Detect which cell encompasses the target text, then output its (X, Y) center coordinate. 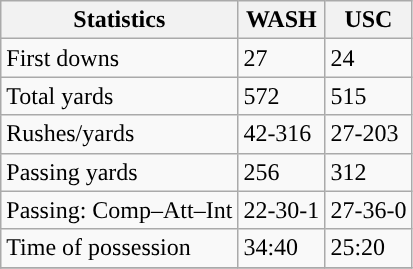
Time of possession (120, 248)
27-36-0 (368, 210)
27 (282, 58)
First downs (120, 58)
Statistics (120, 20)
312 (368, 172)
22-30-1 (282, 210)
Total yards (120, 96)
42-316 (282, 134)
USC (368, 20)
WASH (282, 20)
Passing yards (120, 172)
25:20 (368, 248)
Rushes/yards (120, 134)
34:40 (282, 248)
24 (368, 58)
572 (282, 96)
27-203 (368, 134)
515 (368, 96)
Passing: Comp–Att–Int (120, 210)
256 (282, 172)
